Capture the cell that displays the provided text and extract its (X, Y) central coordinate. 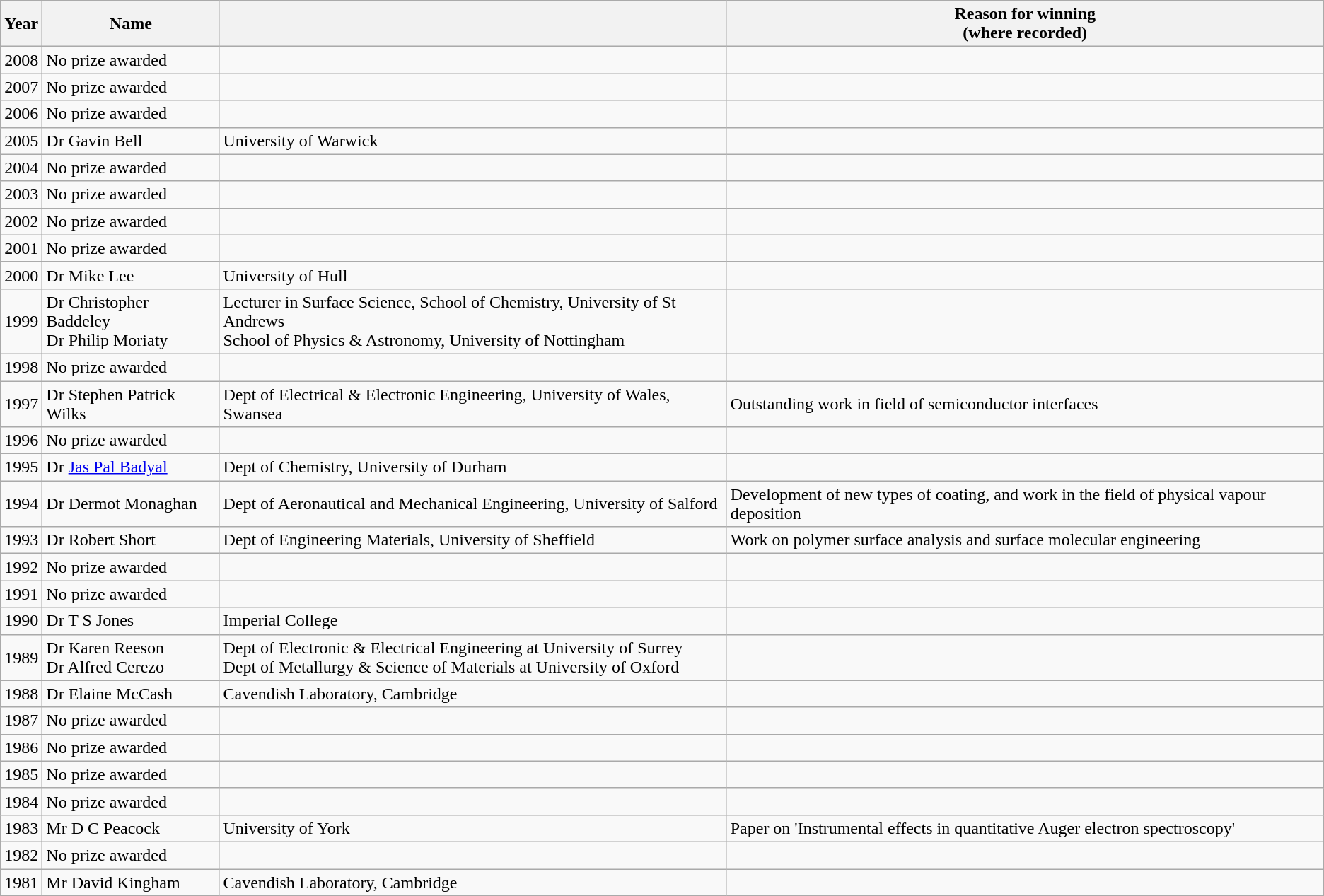
Development of new types of coating, and work in the field of physical vapour deposition (1025, 504)
Dr Gavin Bell (131, 141)
Dept of Electronic & Electrical Engineering at University of SurreyDept of Metallurgy & Science of Materials at University of Oxford (472, 658)
2003 (21, 194)
Dept of Aeronautical and Mechanical Engineering, University of Salford (472, 504)
Dept of Electrical & Electronic Engineering, University of Wales, Swansea (472, 403)
Reason for winning(where recorded) (1025, 24)
1995 (21, 467)
Dept of Chemistry, University of Durham (472, 467)
Dr Robert Short (131, 540)
Dr T S Jones (131, 621)
Mr David Kingham (131, 882)
2006 (21, 114)
1994 (21, 504)
1988 (21, 694)
2008 (21, 60)
1998 (21, 367)
2000 (21, 275)
1982 (21, 855)
Year (21, 24)
2007 (21, 87)
Name (131, 24)
1990 (21, 621)
2002 (21, 221)
1986 (21, 747)
1981 (21, 882)
1987 (21, 721)
1989 (21, 658)
2001 (21, 248)
University of York (472, 828)
Outstanding work in field of semiconductor interfaces (1025, 403)
Dr Christopher BaddeleyDr Philip Moriaty (131, 321)
Dept of Engineering Materials, University of Sheffield (472, 540)
University of Warwick (472, 141)
University of Hull (472, 275)
Dr Dermot Monaghan (131, 504)
Work on polymer surface analysis and surface molecular engineering (1025, 540)
Imperial College (472, 621)
Dr Stephen Patrick Wilks (131, 403)
1992 (21, 567)
1999 (21, 321)
1996 (21, 441)
Dr Elaine McCash (131, 694)
1993 (21, 540)
Lecturer in Surface Science, School of Chemistry, University of St AndrewsSchool of Physics & Astronomy, University of Nottingham (472, 321)
1984 (21, 801)
1985 (21, 774)
Dr Jas Pal Badyal (131, 467)
1997 (21, 403)
2005 (21, 141)
Dr Mike Lee (131, 275)
1983 (21, 828)
Paper on 'Instrumental effects in quantitative Auger electron spectroscopy' (1025, 828)
2004 (21, 168)
Dr Karen ReesonDr Alfred Cerezo (131, 658)
1991 (21, 594)
Mr D C Peacock (131, 828)
